Determine the [X, Y] coordinate at the center of the cell enclosing the given text.  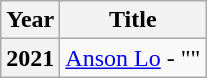
Year [30, 20]
Title [133, 20]
Anson Lo - "" [133, 58]
2021 [30, 58]
